Determine the [x, y] coordinate at the center of the cell enclosing the given text.  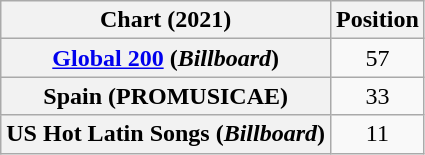
33 [378, 96]
Global 200 (Billboard) [166, 58]
US Hot Latin Songs (Billboard) [166, 134]
Chart (2021) [166, 20]
Position [378, 20]
11 [378, 134]
Spain (PROMUSICAE) [166, 96]
57 [378, 58]
